Find where the given text appears and provide that cell's center as [X, Y] coordinate. 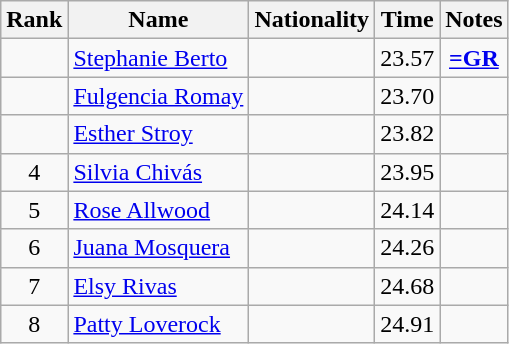
23.95 [408, 172]
24.14 [408, 210]
23.70 [408, 96]
24.26 [408, 248]
Time [408, 20]
Elsy Rivas [158, 286]
Stephanie Berto [158, 58]
24.68 [408, 286]
Rose Allwood [158, 210]
Name [158, 20]
=GR [474, 58]
24.91 [408, 324]
4 [34, 172]
5 [34, 210]
Fulgencia Romay [158, 96]
Silvia Chivás [158, 172]
6 [34, 248]
23.57 [408, 58]
Juana Mosquera [158, 248]
Notes [474, 20]
7 [34, 286]
23.82 [408, 134]
8 [34, 324]
Patty Loverock [158, 324]
Esther Stroy [158, 134]
Nationality [312, 20]
Rank [34, 20]
